Detect which cell encompasses the target text, then output its [X, Y] center coordinate. 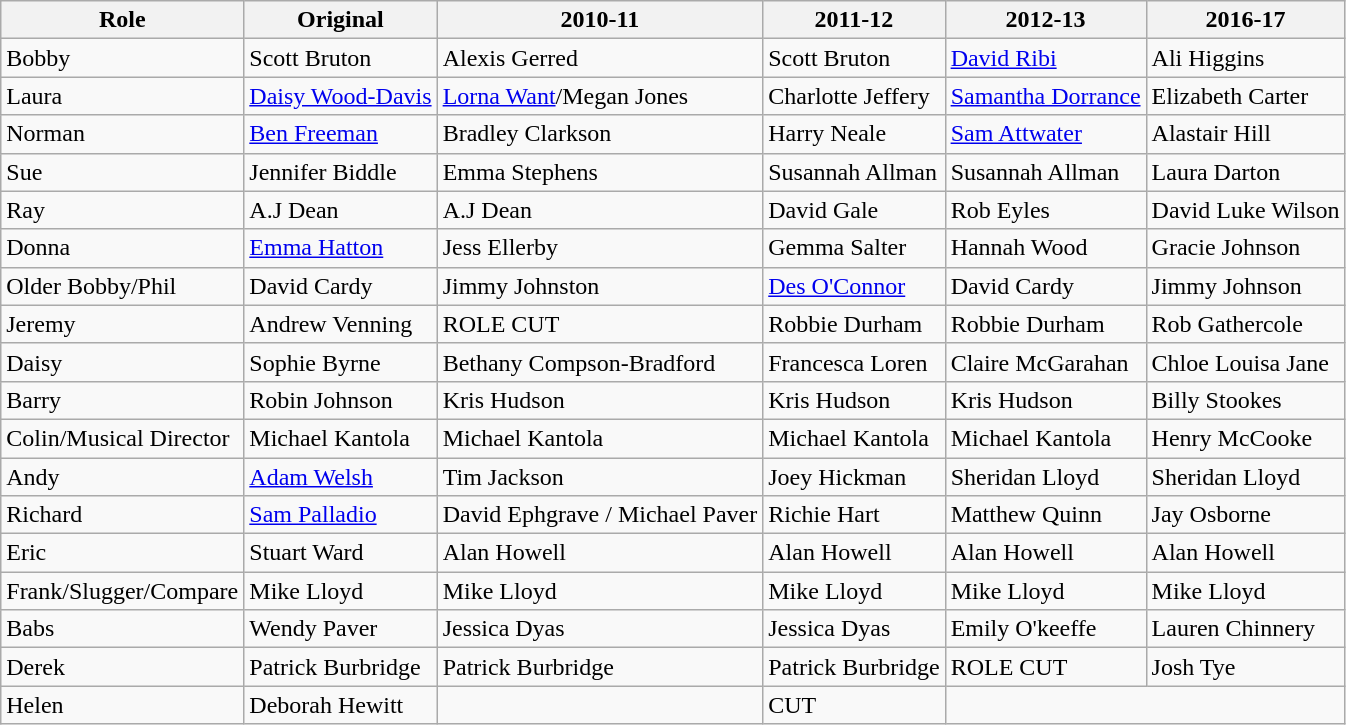
Babs [122, 629]
Lorna Want/Megan Jones [600, 96]
Lauren Chinnery [1246, 629]
Laura Darton [1246, 172]
Sam Attwater [1046, 134]
Matthew Quinn [1046, 515]
Frank/Slugger/Compare [122, 591]
Ali Higgins [1246, 58]
Original [340, 20]
Ray [122, 210]
Rob Gathercole [1246, 324]
Sophie Byrne [340, 362]
Alexis Gerred [600, 58]
Ben Freeman [340, 134]
Role [122, 20]
Elizabeth Carter [1246, 96]
Alastair Hill [1246, 134]
Daisy [122, 362]
David Gale [854, 210]
Stuart Ward [340, 553]
Sam Palladio [340, 515]
Barry [122, 400]
Norman [122, 134]
CUT [854, 705]
Des O'Connor [854, 286]
Colin/Musical Director [122, 438]
Hannah Wood [1046, 248]
Jeremy [122, 324]
David Ribi [1046, 58]
Andrew Venning [340, 324]
Jimmy Johnston [600, 286]
Wendy Paver [340, 629]
Emma Hatton [340, 248]
Helen [122, 705]
Richard [122, 515]
Sue [122, 172]
Tim Jackson [600, 477]
Gracie Johnson [1246, 248]
Deborah Hewitt [340, 705]
Rob Eyles [1046, 210]
2010-11 [600, 20]
Claire McGarahan [1046, 362]
Bradley Clarkson [600, 134]
Harry Neale [854, 134]
Billy Stookes [1246, 400]
Emily O'keeffe [1046, 629]
2011-12 [854, 20]
Andy [122, 477]
David Luke Wilson [1246, 210]
Charlotte Jeffery [854, 96]
Emma Stephens [600, 172]
Derek [122, 667]
Richie Hart [854, 515]
Bethany Compson-Bradford [600, 362]
Eric [122, 553]
2012-13 [1046, 20]
Francesca Loren [854, 362]
Older Bobby/Phil [122, 286]
Daisy Wood-Davis [340, 96]
Jimmy Johnson [1246, 286]
Chloe Louisa Jane [1246, 362]
Jess Ellerby [600, 248]
Jay Osborne [1246, 515]
Donna [122, 248]
Joey Hickman [854, 477]
Samantha Dorrance [1046, 96]
2016-17 [1246, 20]
Gemma Salter [854, 248]
Bobby [122, 58]
Josh Tye [1246, 667]
Laura [122, 96]
Jennifer Biddle [340, 172]
Henry McCooke [1246, 438]
Adam Welsh [340, 477]
David Ephgrave / Michael Paver [600, 515]
Robin Johnson [340, 400]
